Scan for the cell matching the given text and deliver its [x, y] coordinate at center. 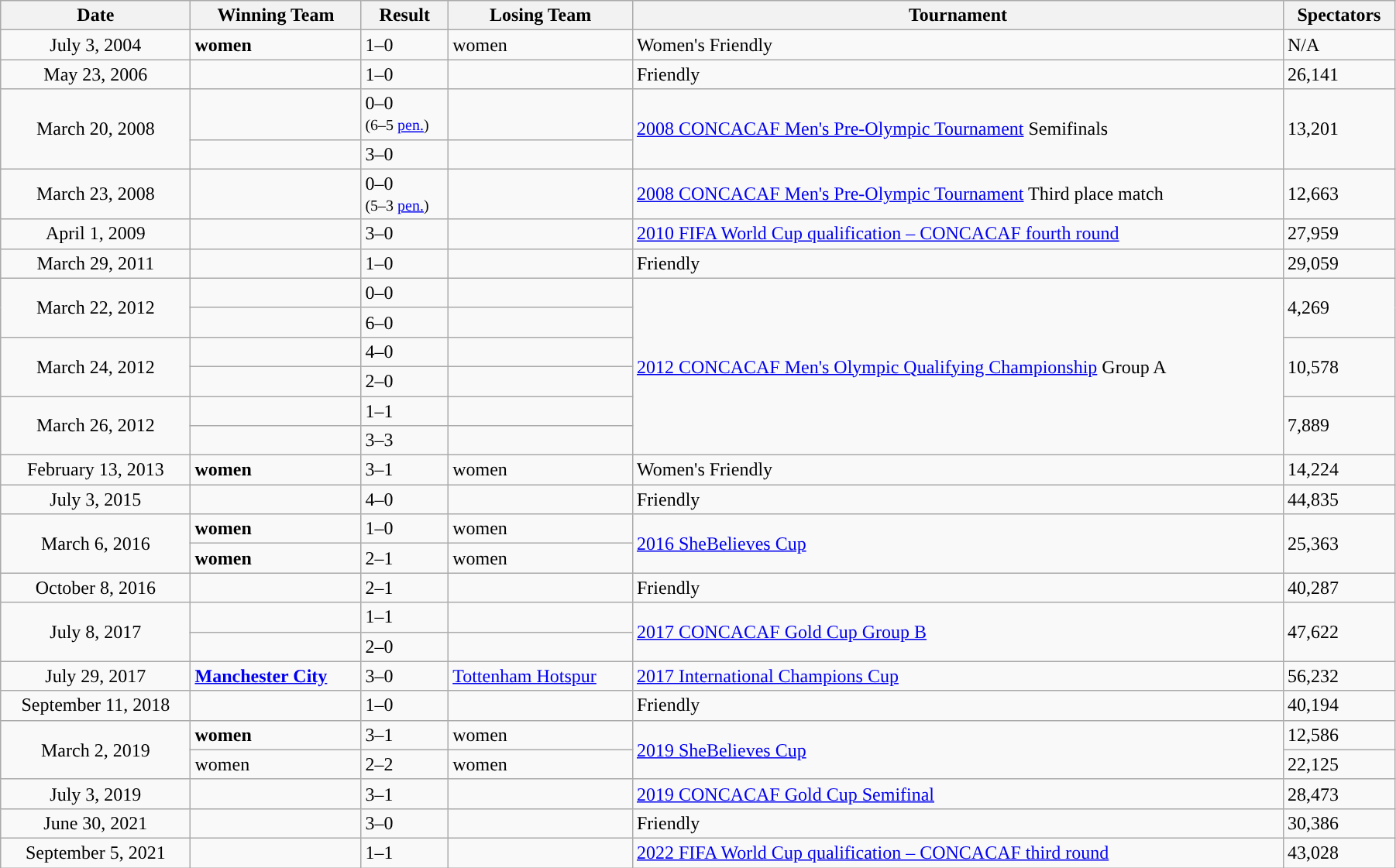
February 13, 2013 [96, 470]
47,622 [1339, 632]
56,232 [1339, 676]
0–0 [404, 293]
Spectators [1339, 15]
2008 CONCACAF Men's Pre-Olympic Tournament Third place match [958, 194]
Result [404, 15]
2022 FIFA World Cup qualification – CONCACAF third round [958, 853]
March 6, 2016 [96, 544]
Tournament [958, 15]
March 23, 2008 [96, 194]
September 5, 2021 [96, 853]
7,889 [1339, 426]
July 3, 2015 [96, 499]
40,287 [1339, 588]
Tottenham Hotspur [541, 676]
30,386 [1339, 823]
6–0 [404, 322]
October 8, 2016 [96, 588]
March 29, 2011 [96, 263]
43,028 [1339, 853]
14,224 [1339, 470]
April 1, 2009 [96, 234]
0–0 (6–5 pen.) [404, 115]
2016 SheBelieves Cup [958, 544]
N/A [1339, 45]
March 22, 2012 [96, 307]
2008 CONCACAF Men's Pre-Olympic Tournament Semifinals [958, 129]
0–0 (5–3 pen.) [404, 194]
4,269 [1339, 307]
26,141 [1339, 74]
12,663 [1339, 194]
March 20, 2008 [96, 129]
10,578 [1339, 366]
2–2 [404, 764]
Date [96, 15]
May 23, 2006 [96, 74]
March 26, 2012 [96, 426]
25,363 [1339, 544]
Winning Team [276, 15]
July 29, 2017 [96, 676]
September 11, 2018 [96, 705]
2010 FIFA World Cup qualification – CONCACAF fourth round [958, 234]
2017 CONCACAF Gold Cup Group B [958, 632]
3–3 [404, 441]
28,473 [1339, 794]
44,835 [1339, 499]
13,201 [1339, 129]
July 3, 2019 [96, 794]
Losing Team [541, 15]
29,059 [1339, 263]
Manchester City [276, 676]
July 8, 2017 [96, 632]
2019 CONCACAF Gold Cup Semifinal [958, 794]
2012 CONCACAF Men's Olympic Qualifying Championship Group A [958, 366]
27,959 [1339, 234]
40,194 [1339, 705]
22,125 [1339, 764]
2017 International Champions Cup [958, 676]
12,586 [1339, 735]
March 24, 2012 [96, 366]
June 30, 2021 [96, 823]
March 2, 2019 [96, 750]
2019 SheBelieves Cup [958, 750]
July 3, 2004 [96, 45]
